Return the (X, Y) coordinate for the center point of the cell that contains the specified text.  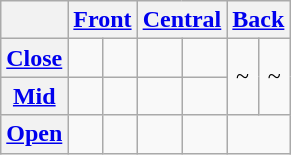
Mid (34, 96)
Close (34, 58)
Front (102, 20)
Central (182, 20)
Back (258, 20)
Open (34, 134)
